Locate the cell with the specified text and output its (x, y) center coordinate. 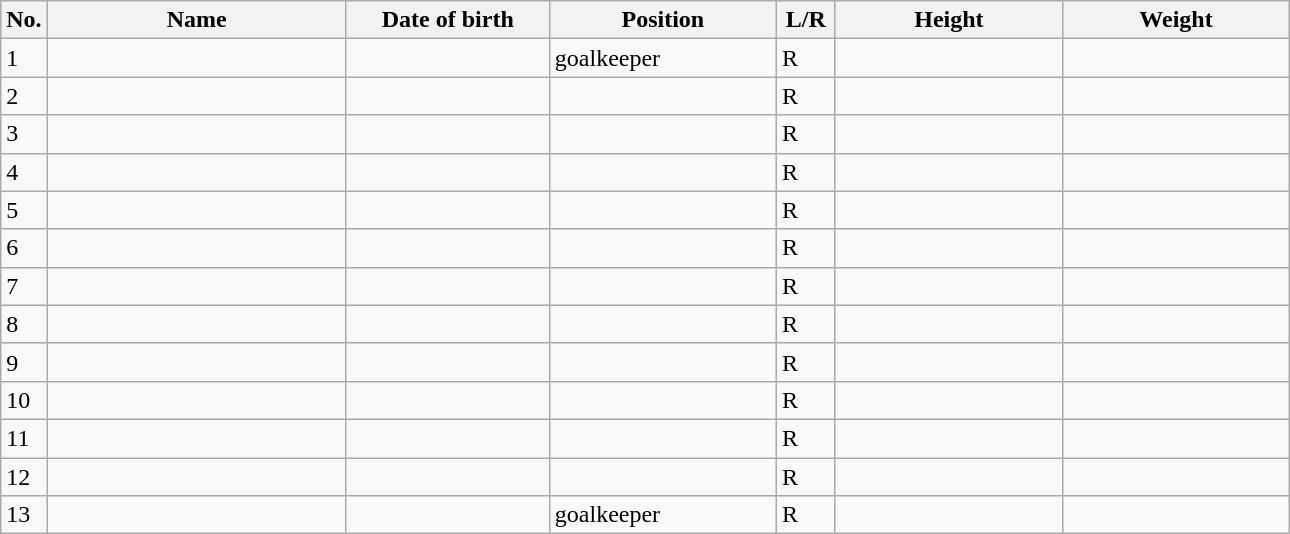
Position (662, 20)
Date of birth (448, 20)
1 (24, 58)
4 (24, 172)
Name (196, 20)
8 (24, 324)
9 (24, 362)
10 (24, 400)
5 (24, 210)
No. (24, 20)
11 (24, 438)
7 (24, 286)
Height (948, 20)
6 (24, 248)
13 (24, 515)
12 (24, 477)
2 (24, 96)
3 (24, 134)
Weight (1176, 20)
L/R (806, 20)
